Identify which cell holds the provided text, then report its (x, y) central coordinate. 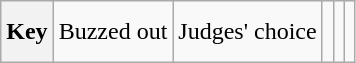
Buzzed out (113, 32)
Judges' choice (248, 32)
Key (27, 32)
